Search for the cell housing the specified text and yield its [X, Y] center coordinate. 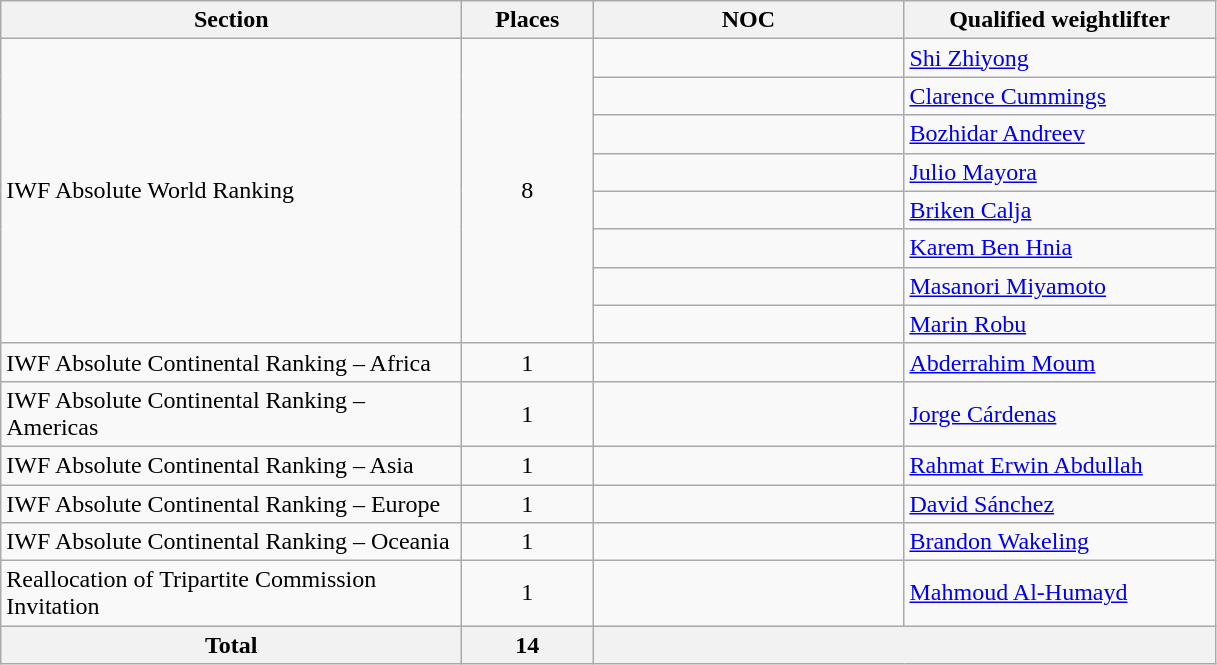
14 [528, 645]
Bozhidar Andreev [1060, 134]
Abderrahim Moum [1060, 362]
IWF Absolute Continental Ranking – Americas [232, 414]
Places [528, 20]
Briken Calja [1060, 210]
Section [232, 20]
Clarence Cummings [1060, 96]
IWF Absolute Continental Ranking – Oceania [232, 542]
Reallocation of Tripartite Commission Invitation [232, 594]
8 [528, 191]
Qualified weightlifter [1060, 20]
Jorge Cárdenas [1060, 414]
Mahmoud Al-Humayd [1060, 594]
Rahmat Erwin Abdullah [1060, 465]
Julio Mayora [1060, 172]
Brandon Wakeling [1060, 542]
IWF Absolute World Ranking [232, 191]
IWF Absolute Continental Ranking – Europe [232, 503]
IWF Absolute Continental Ranking – Asia [232, 465]
NOC [748, 20]
Shi Zhiyong [1060, 58]
David Sánchez [1060, 503]
Karem Ben Hnia [1060, 248]
Marin Robu [1060, 324]
Total [232, 645]
IWF Absolute Continental Ranking – Africa [232, 362]
Masanori Miyamoto [1060, 286]
